From the cell containing the given text, extract its center point as (x, y) coordinate. 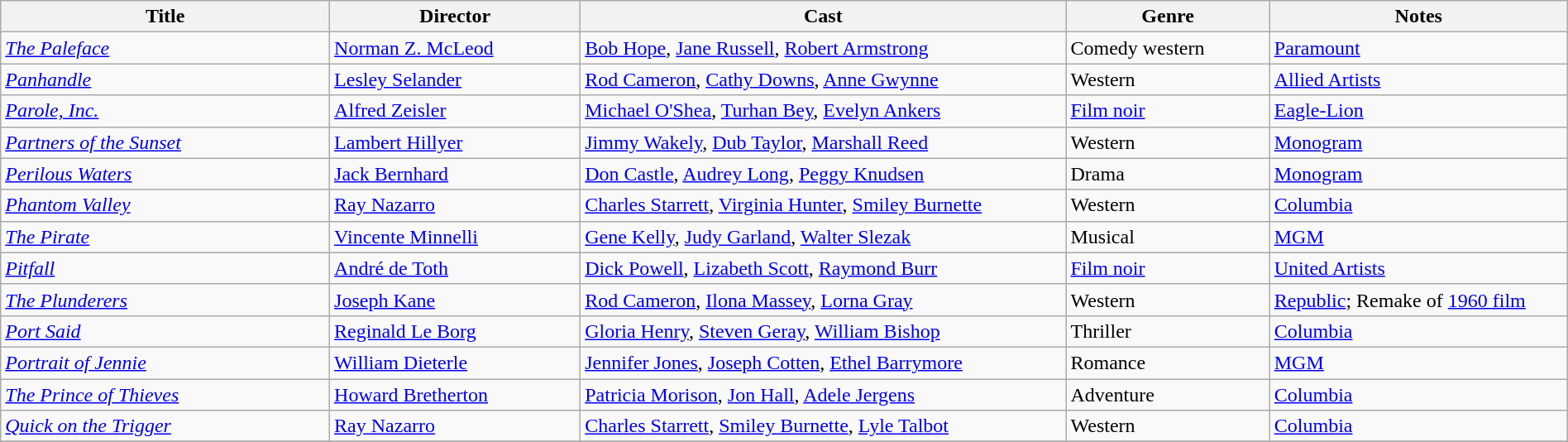
André de Toth (455, 268)
Lesley Selander (455, 79)
Vincente Minnelli (455, 237)
Portrait of Jennie (165, 363)
Perilous Waters (165, 174)
Musical (1168, 237)
Charles Starrett, Virginia Hunter, Smiley Burnette (824, 205)
Quick on the Trigger (165, 426)
United Artists (1418, 268)
Dick Powell, Lizabeth Scott, Raymond Burr (824, 268)
Comedy western (1168, 48)
Don Castle, Audrey Long, Peggy Knudsen (824, 174)
Rod Cameron, Cathy Downs, Anne Gwynne (824, 79)
The Plunderers (165, 300)
Reginald Le Borg (455, 331)
Joseph Kane (455, 300)
The Paleface (165, 48)
Gloria Henry, Steven Geray, William Bishop (824, 331)
Rod Cameron, Ilona Massey, Lorna Gray (824, 300)
Port Said (165, 331)
Bob Hope, Jane Russell, Robert Armstrong (824, 48)
Patricia Morison, Jon Hall, Adele Jergens (824, 395)
Charles Starrett, Smiley Burnette, Lyle Talbot (824, 426)
Gene Kelly, Judy Garland, Walter Slezak (824, 237)
Jack Bernhard (455, 174)
Cast (824, 17)
Drama (1168, 174)
Romance (1168, 363)
Genre (1168, 17)
Paramount (1418, 48)
Michael O'Shea, Turhan Bey, Evelyn Ankers (824, 111)
Director (455, 17)
Eagle-Lion (1418, 111)
The Pirate (165, 237)
Title (165, 17)
Republic; Remake of 1960 film (1418, 300)
Thriller (1168, 331)
Partners of the Sunset (165, 142)
Panhandle (165, 79)
Lambert Hillyer (455, 142)
Adventure (1168, 395)
Howard Bretherton (455, 395)
Jimmy Wakely, Dub Taylor, Marshall Reed (824, 142)
Alfred Zeisler (455, 111)
William Dieterle (455, 363)
Jennifer Jones, Joseph Cotten, Ethel Barrymore (824, 363)
Norman Z. McLeod (455, 48)
The Prince of Thieves (165, 395)
Notes (1418, 17)
Parole, Inc. (165, 111)
Allied Artists (1418, 79)
Pitfall (165, 268)
Phantom Valley (165, 205)
